Detect which cell encompasses the target text, then output its [x, y] center coordinate. 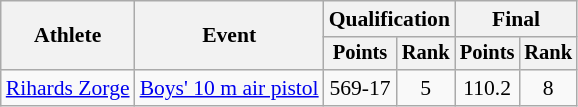
110.2 [487, 88]
Final [516, 19]
Rihards Zorge [68, 88]
Athlete [68, 36]
8 [548, 88]
5 [426, 88]
Qualification [390, 19]
Boys' 10 m air pistol [230, 88]
Event [230, 36]
569-17 [360, 88]
